For the text-containing cell, return its midpoint in [X, Y] coordinate format. 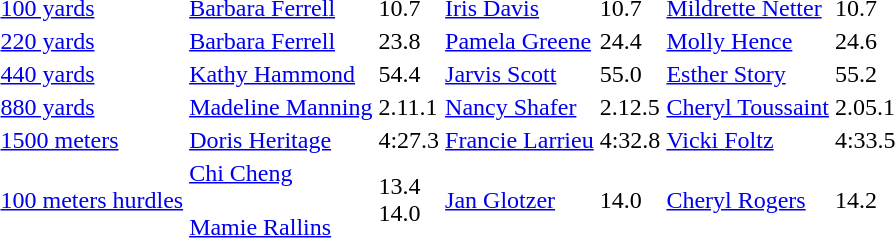
Esther Story [748, 74]
2.11.1 [409, 107]
2.12.5 [630, 107]
54.4 [409, 74]
Molly Hence [748, 41]
4:32.8 [630, 140]
Francie Larrieu [520, 140]
23.8 [409, 41]
4:27.3 [409, 140]
Barbara Ferrell [281, 41]
Vicki Foltz [748, 140]
Pamela Greene [520, 41]
Nancy Shafer [520, 107]
Kathy Hammond [281, 74]
Jarvis Scott [520, 74]
Cheryl Toussaint [748, 107]
Madeline Manning [281, 107]
Doris Heritage [281, 140]
55.0 [630, 74]
24.4 [630, 41]
